Output the (x, y) coordinate of the center of the cell containing the given text.  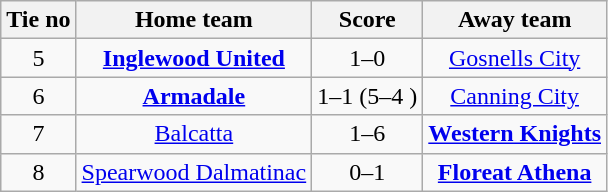
7 (38, 134)
8 (38, 172)
Armadale (194, 96)
1–6 (368, 134)
Western Knights (515, 134)
Gosnells City (515, 58)
6 (38, 96)
Canning City (515, 96)
Home team (194, 20)
1–0 (368, 58)
Inglewood United (194, 58)
5 (38, 58)
1–1 (5–4 ) (368, 96)
Spearwood Dalmatinac (194, 172)
Away team (515, 20)
0–1 (368, 172)
Balcatta (194, 134)
Tie no (38, 20)
Score (368, 20)
Floreat Athena (515, 172)
